Output the [X, Y] coordinate of the center of the cell containing the given text.  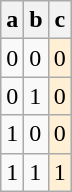
a [12, 20]
b [36, 20]
c [60, 20]
